Detect which cell encompasses the target text, then output its (X, Y) center coordinate. 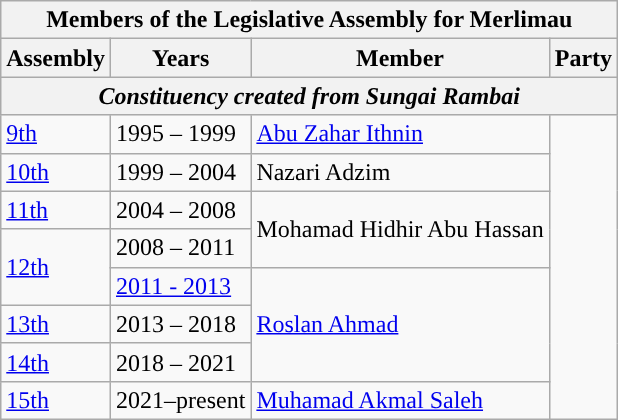
Muhamad Akmal Saleh (400, 400)
10th (56, 172)
Roslan Ahmad (400, 324)
15th (56, 400)
Constituency created from Sungai Rambai (310, 96)
2008 – 2011 (180, 248)
2011 - 2013 (180, 286)
14th (56, 362)
13th (56, 324)
12th (56, 267)
2018 – 2021 (180, 362)
Mohamad Hidhir Abu Hassan (400, 229)
Nazari Adzim (400, 172)
9th (56, 134)
Years (180, 58)
2004 – 2008 (180, 210)
2021–present (180, 400)
Member (400, 58)
1999 – 2004 (180, 172)
11th (56, 210)
Party (583, 58)
1995 – 1999 (180, 134)
2013 – 2018 (180, 324)
Abu Zahar Ithnin (400, 134)
Assembly (56, 58)
Members of the Legislative Assembly for Merlimau (310, 20)
